Locate the cell with the specified text and output its (x, y) center coordinate. 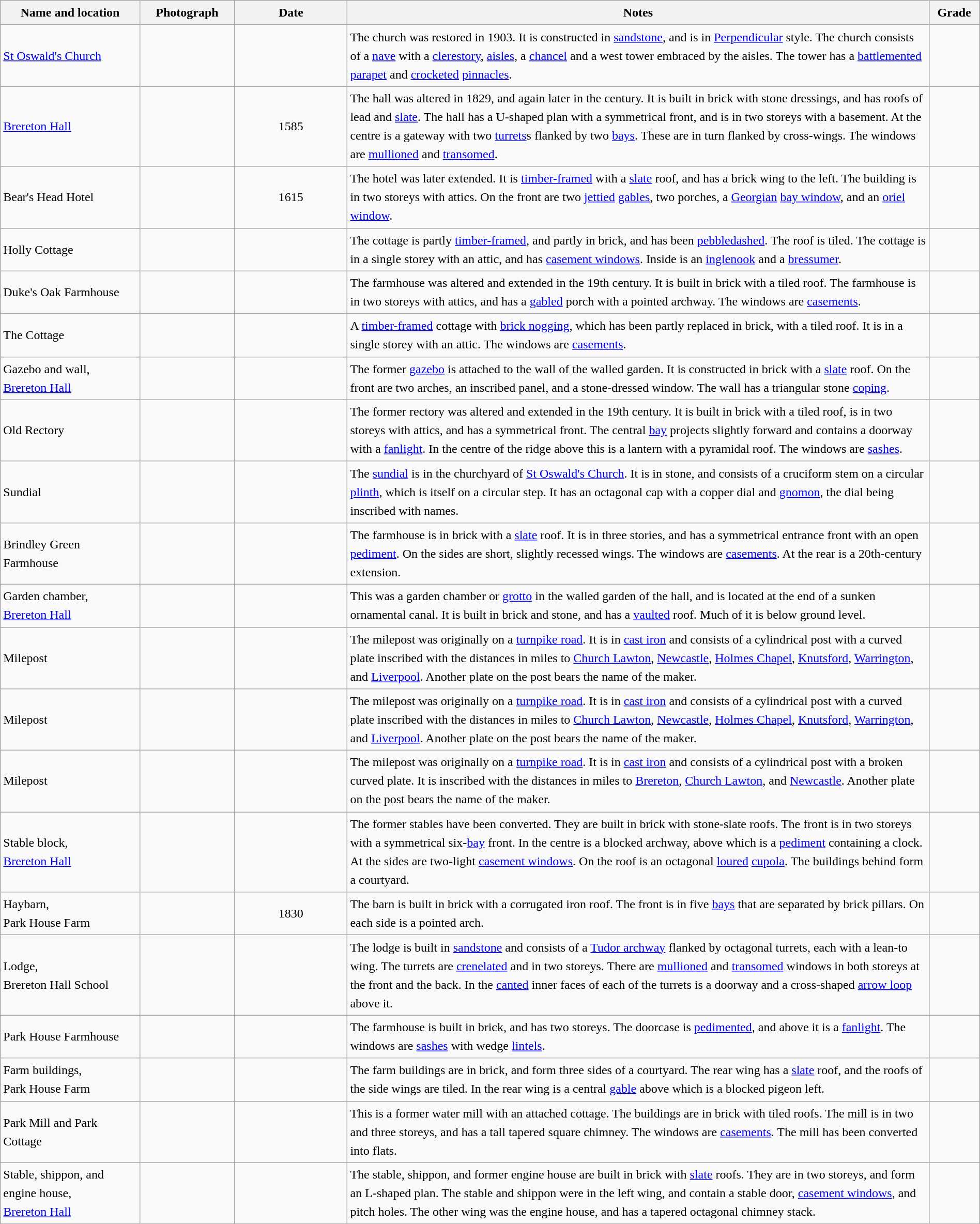
Bear's Head Hotel (70, 197)
Stable block,Brereton Hall (70, 852)
Old Rectory (70, 430)
Haybarn,Park House Farm (70, 914)
Holly Cottage (70, 249)
Name and location (70, 12)
Stable, shippon, and engine house,Brereton Hall (70, 1193)
Garden chamber,Brereton Hall (70, 606)
Brindley Green Farmhouse (70, 553)
The Cottage (70, 335)
Park Mill and Park Cottage (70, 1132)
Sundial (70, 492)
Farm buildings,Park House Farm (70, 1079)
Lodge,Brereton Hall School (70, 975)
1585 (291, 126)
1830 (291, 914)
1615 (291, 197)
Grade (954, 12)
Duke's Oak Farmhouse (70, 293)
St Oswald's Church (70, 56)
Photograph (187, 12)
Brereton Hall (70, 126)
Notes (638, 12)
Gazebo and wall,Brereton Hall (70, 378)
Park House Farmhouse (70, 1037)
Date (291, 12)
